For the text-containing cell, return its midpoint in [x, y] coordinate format. 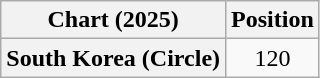
South Korea (Circle) [114, 58]
120 [273, 58]
Position [273, 20]
Chart (2025) [114, 20]
